Return (X, Y) of the center of cell containing provided text 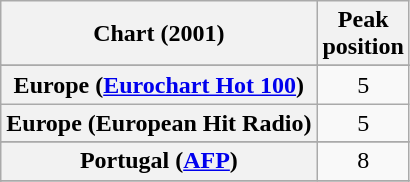
8 (363, 161)
Peakposition (363, 34)
Chart (2001) (159, 34)
Portugal (AFP) (159, 161)
Europe (Eurochart Hot 100) (159, 85)
Europe (European Hit Radio) (159, 123)
